Return [X, Y] of the center of cell containing provided text 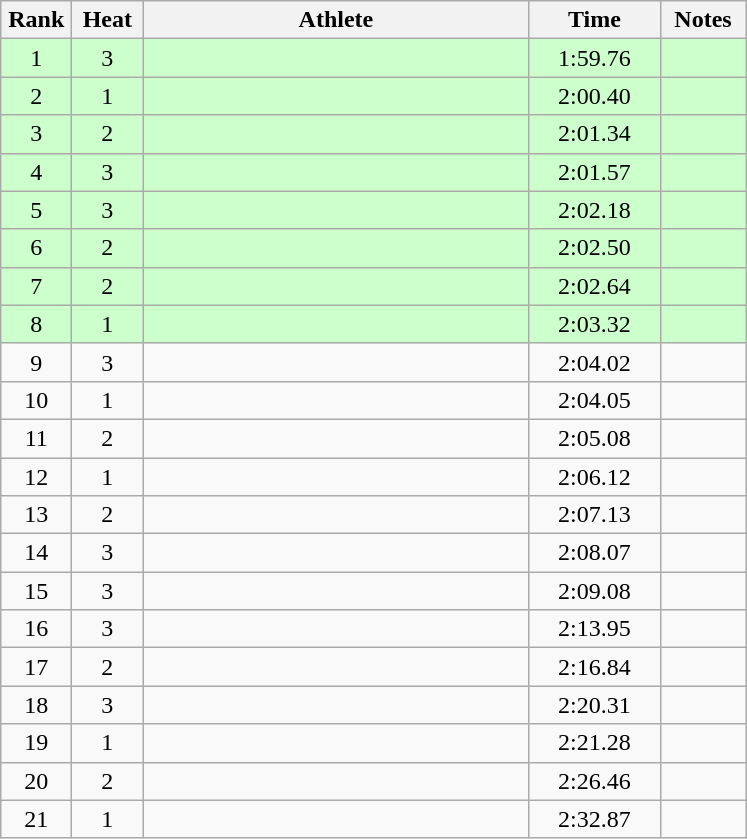
Time [594, 20]
2:00.40 [594, 96]
19 [36, 743]
8 [36, 324]
18 [36, 705]
15 [36, 591]
2:05.08 [594, 438]
2:26.46 [594, 781]
2:09.08 [594, 591]
Athlete [336, 20]
20 [36, 781]
14 [36, 553]
2:01.57 [594, 172]
6 [36, 248]
Rank [36, 20]
7 [36, 286]
12 [36, 477]
10 [36, 400]
2:01.34 [594, 134]
1:59.76 [594, 58]
2:04.02 [594, 362]
5 [36, 210]
2:03.32 [594, 324]
2:07.13 [594, 515]
11 [36, 438]
2:04.05 [594, 400]
2:21.28 [594, 743]
2:08.07 [594, 553]
Heat [108, 20]
2:32.87 [594, 819]
2:02.18 [594, 210]
2:02.50 [594, 248]
2:13.95 [594, 629]
2:20.31 [594, 705]
16 [36, 629]
4 [36, 172]
2:16.84 [594, 667]
17 [36, 667]
2:02.64 [594, 286]
13 [36, 515]
2:06.12 [594, 477]
Notes [703, 20]
21 [36, 819]
9 [36, 362]
